Locate the cell with the specified text and output its (x, y) center coordinate. 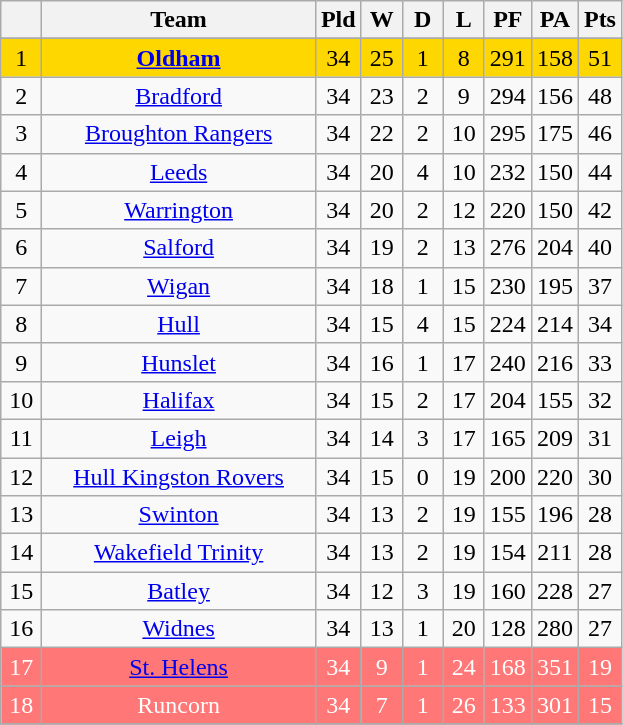
196 (554, 515)
Halifax (179, 400)
25 (382, 58)
Hull (179, 324)
Pts (600, 20)
30 (600, 477)
Bradford (179, 96)
Salford (179, 248)
232 (508, 172)
PF (508, 20)
160 (508, 591)
Warrington (179, 210)
23 (382, 96)
W (382, 20)
46 (600, 134)
351 (554, 667)
195 (554, 286)
Widnes (179, 629)
168 (508, 667)
Team (179, 20)
276 (508, 248)
0 (422, 477)
31 (600, 438)
33 (600, 362)
165 (508, 438)
294 (508, 96)
154 (508, 553)
200 (508, 477)
301 (554, 705)
216 (554, 362)
22 (382, 134)
211 (554, 553)
24 (464, 667)
L (464, 20)
Hull Kingston Rovers (179, 477)
44 (600, 172)
D (422, 20)
240 (508, 362)
209 (554, 438)
156 (554, 96)
11 (22, 438)
37 (600, 286)
214 (554, 324)
Pld (338, 20)
Hunslet (179, 362)
Batley (179, 591)
175 (554, 134)
Leigh (179, 438)
42 (600, 210)
40 (600, 248)
51 (600, 58)
PA (554, 20)
Wakefield Trinity (179, 553)
5 (22, 210)
Wigan (179, 286)
Swinton (179, 515)
48 (600, 96)
128 (508, 629)
Oldham (179, 58)
228 (554, 591)
Leeds (179, 172)
St. Helens (179, 667)
224 (508, 324)
230 (508, 286)
158 (554, 58)
6 (22, 248)
291 (508, 58)
295 (508, 134)
280 (554, 629)
Broughton Rangers (179, 134)
26 (464, 705)
133 (508, 705)
Runcorn (179, 705)
32 (600, 400)
